Return the [X, Y] coordinate for the center point of the cell that contains the specified text.  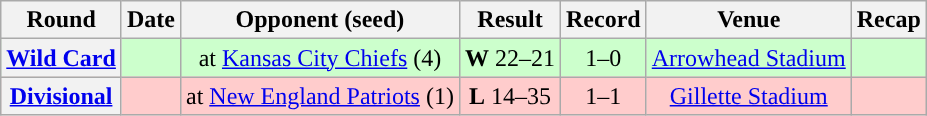
Record [604, 20]
Opponent (seed) [320, 20]
at Kansas City Chiefs (4) [320, 58]
Arrowhead Stadium [748, 58]
1–0 [604, 58]
Gillette Stadium [748, 96]
Round [62, 20]
Wild Card [62, 58]
W 22–21 [510, 58]
L 14–35 [510, 96]
Divisional [62, 96]
Result [510, 20]
Venue [748, 20]
at New England Patriots (1) [320, 96]
1–1 [604, 96]
Date [150, 20]
Recap [888, 20]
